Identify which cell holds the provided text, then report its [x, y] central coordinate. 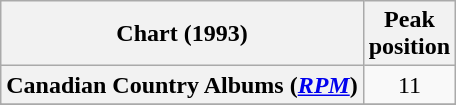
Chart (1993) [182, 34]
Canadian Country Albums (RPM) [182, 85]
11 [409, 85]
Peakposition [409, 34]
